Capture the cell that displays the provided text and extract its (x, y) central coordinate. 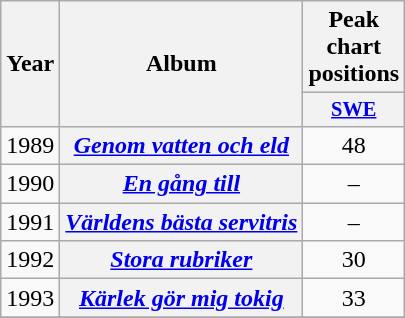
1993 (30, 298)
SWE (354, 110)
48 (354, 145)
En gång till (182, 184)
Album (182, 64)
33 (354, 298)
Stora rubriker (182, 260)
Genom vatten och eld (182, 145)
Världens bästa servitris (182, 222)
Year (30, 64)
1991 (30, 222)
30 (354, 260)
1992 (30, 260)
Peak chart positions (354, 47)
1990 (30, 184)
1989 (30, 145)
Kärlek gör mig tokig (182, 298)
